Determine the (x, y) coordinate at the center of the cell enclosing the given text.  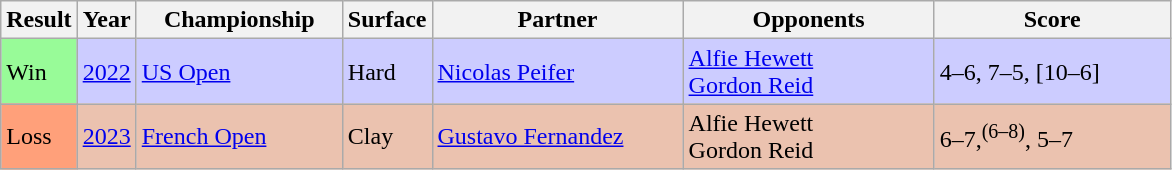
2023 (106, 136)
Loss (39, 136)
Partner (558, 20)
Result (39, 20)
Gustavo Fernandez (558, 136)
Score (1052, 20)
Opponents (808, 20)
4–6, 7–5, [10–6] (1052, 72)
Clay (387, 136)
Nicolas Peifer (558, 72)
Hard (387, 72)
Year (106, 20)
6–7,(6–8), 5–7 (1052, 136)
Win (39, 72)
Championship (239, 20)
Surface (387, 20)
US Open (239, 72)
French Open (239, 136)
2022 (106, 72)
